Determine the [X, Y] coordinate at the center of the cell enclosing the given text.  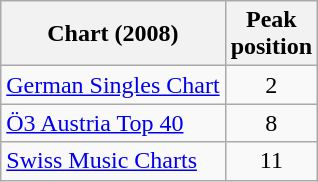
Chart (2008) [113, 34]
Swiss Music Charts [113, 161]
German Singles Chart [113, 85]
11 [271, 161]
2 [271, 85]
Peakposition [271, 34]
8 [271, 123]
Ö3 Austria Top 40 [113, 123]
